From the cell containing the given text, extract its center point as (X, Y) coordinate. 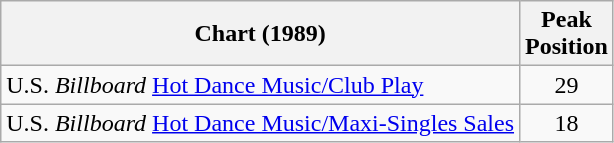
Chart (1989) (260, 34)
29 (567, 85)
U.S. Billboard Hot Dance Music/Maxi-Singles Sales (260, 123)
PeakPosition (567, 34)
U.S. Billboard Hot Dance Music/Club Play (260, 85)
18 (567, 123)
